Return [x, y] of the center of cell containing provided text 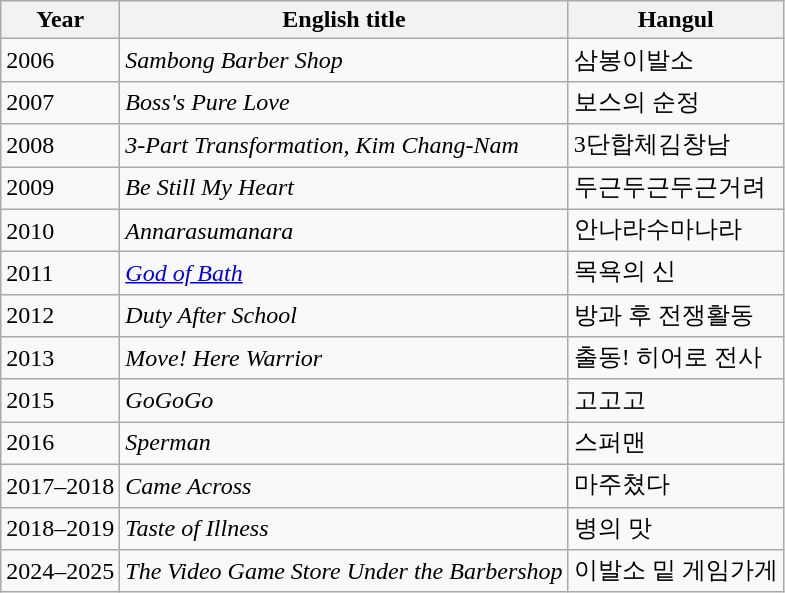
Sperman [344, 444]
Hangul [676, 20]
3-Part Transformation, Kim Chang-Nam [344, 146]
삼봉이발소 [676, 60]
2024–2025 [60, 572]
Sambong Barber Shop [344, 60]
스퍼맨 [676, 444]
English title [344, 20]
2009 [60, 188]
2006 [60, 60]
마주쳤다 [676, 486]
Be Still My Heart [344, 188]
고고고 [676, 400]
Came Across [344, 486]
2013 [60, 358]
2015 [60, 400]
2018–2019 [60, 528]
Duty After School [344, 316]
The Video Game Store Under the Barbershop [344, 572]
Boss's Pure Love [344, 102]
출동! 히어로 전사 [676, 358]
보스의 순정 [676, 102]
GoGoGo [344, 400]
2007 [60, 102]
Year [60, 20]
2010 [60, 230]
병의 맛 [676, 528]
2016 [60, 444]
2011 [60, 274]
안나라수마나라 [676, 230]
2017–2018 [60, 486]
이발소 밑 게임가게 [676, 572]
방과 후 전쟁활동 [676, 316]
두근두근두근거려 [676, 188]
God of Bath [344, 274]
2008 [60, 146]
Move! Here Warrior [344, 358]
3단합체김창남 [676, 146]
Annarasumanara [344, 230]
목욕의 신 [676, 274]
Taste of Illness [344, 528]
2012 [60, 316]
